For the text-containing cell, return its midpoint in (x, y) coordinate format. 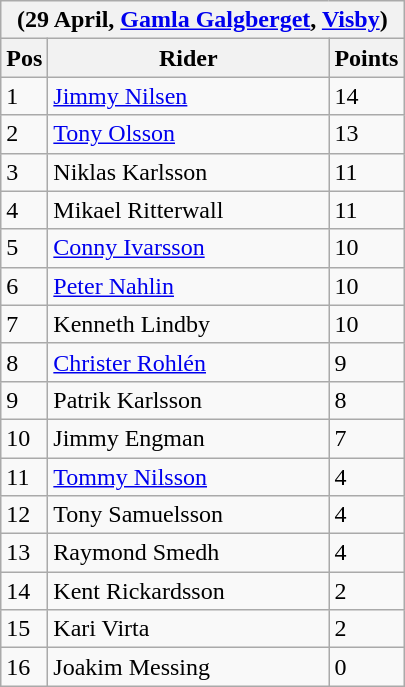
Points (366, 58)
Niklas Karlsson (188, 172)
16 (24, 667)
3 (24, 172)
Tony Olsson (188, 134)
Peter Nahlin (188, 286)
Rider (188, 58)
Raymond Smedh (188, 553)
(29 April, Gamla Galgberget, Visby) (202, 20)
Tony Samuelsson (188, 515)
5 (24, 248)
Patrik Karlsson (188, 400)
1 (24, 96)
Pos (24, 58)
Mikael Ritterwall (188, 210)
Jimmy Nilsen (188, 96)
6 (24, 286)
12 (24, 515)
Kent Rickardsson (188, 591)
0 (366, 667)
Tommy Nilsson (188, 477)
Kenneth Lindby (188, 324)
Kari Virta (188, 629)
Joakim Messing (188, 667)
15 (24, 629)
Conny Ivarsson (188, 248)
Jimmy Engman (188, 438)
Christer Rohlén (188, 362)
